Output the [x, y] coordinate of the center of the cell containing the given text.  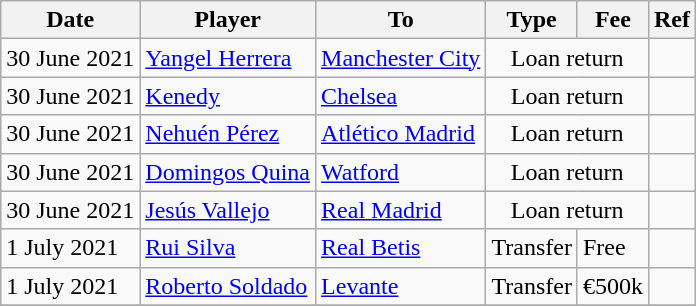
Real Madrid [401, 210]
Date [70, 20]
Watford [401, 172]
Free [612, 248]
Type [532, 20]
Yangel Herrera [228, 58]
Atlético Madrid [401, 134]
Manchester City [401, 58]
Ref [672, 20]
Rui Silva [228, 248]
Kenedy [228, 96]
Chelsea [401, 96]
€500k [612, 286]
Roberto Soldado [228, 286]
Real Betis [401, 248]
Player [228, 20]
Nehuén Pérez [228, 134]
Fee [612, 20]
To [401, 20]
Levante [401, 286]
Jesús Vallejo [228, 210]
Domingos Quina [228, 172]
